Return the [X, Y] coordinate for the center point of the cell that contains the specified text.  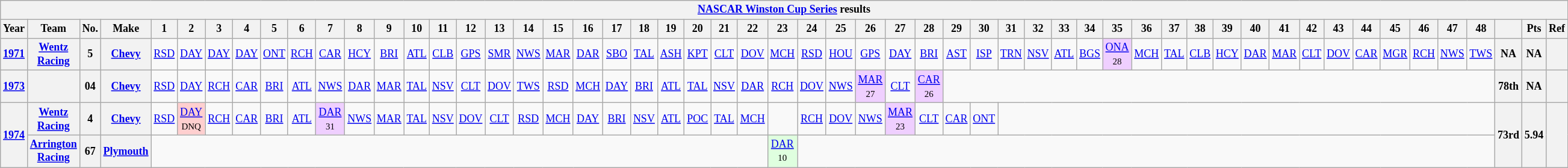
25 [840, 29]
DAR10 [782, 151]
78th [1508, 87]
MAR27 [870, 87]
43 [1339, 29]
12 [471, 29]
18 [644, 29]
Team [53, 29]
28 [929, 29]
24 [812, 29]
35 [1117, 29]
34 [1090, 29]
44 [1366, 29]
27 [900, 29]
37 [1174, 29]
19 [671, 29]
HOU [840, 54]
MGR [1395, 54]
ASH [671, 54]
45 [1395, 29]
22 [752, 29]
ONA 28 [1117, 54]
DAR31 [330, 119]
1 [164, 29]
8 [360, 29]
Make [126, 29]
Pts [1534, 29]
11 [443, 29]
46 [1424, 29]
CAR26 [929, 87]
33 [1064, 29]
6 [302, 29]
2 [191, 29]
5.94 [1534, 135]
48 [1481, 29]
TRN [1011, 54]
3 [219, 29]
67 [90, 151]
AST [956, 54]
42 [1312, 29]
47 [1452, 29]
38 [1200, 29]
39 [1228, 29]
Plymouth [126, 151]
26 [870, 29]
ISP [984, 54]
Ref [1557, 29]
32 [1038, 29]
14 [528, 29]
41 [1284, 29]
MAR23 [900, 119]
SBO [617, 54]
1973 [14, 87]
73rd [1508, 135]
DAYDNQ [191, 119]
04 [90, 87]
POC [698, 119]
31 [1011, 29]
No. [90, 29]
40 [1256, 29]
30 [984, 29]
13 [500, 29]
1974 [14, 135]
23 [782, 29]
20 [698, 29]
9 [389, 29]
36 [1147, 29]
SMR [500, 54]
Arrington Racing [53, 151]
KPT [698, 54]
NASCAR Winston Cup Series results [784, 10]
1971 [14, 54]
29 [956, 29]
17 [617, 29]
BGS [1090, 54]
16 [588, 29]
7 [330, 29]
15 [558, 29]
Year [14, 29]
10 [417, 29]
21 [725, 29]
